Identify which cell holds the provided text, then report its (X, Y) central coordinate. 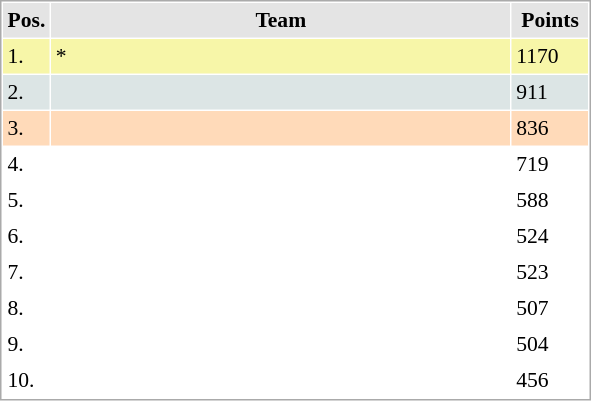
* (280, 56)
588 (550, 200)
523 (550, 272)
2. (26, 92)
456 (550, 380)
8. (26, 308)
4. (26, 164)
7. (26, 272)
524 (550, 236)
Points (550, 20)
9. (26, 344)
504 (550, 344)
1170 (550, 56)
5. (26, 200)
1. (26, 56)
3. (26, 128)
719 (550, 164)
Pos. (26, 20)
6. (26, 236)
507 (550, 308)
836 (550, 128)
911 (550, 92)
Team (280, 20)
10. (26, 380)
